Capture the cell that displays the provided text and extract its [x, y] central coordinate. 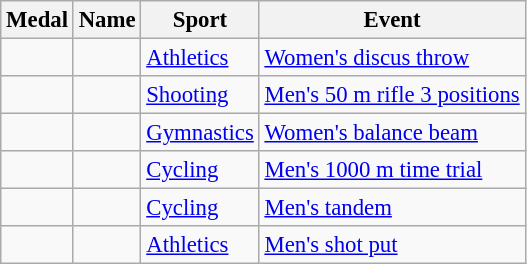
Medal [38, 20]
Name [107, 20]
Shooting [200, 95]
Gymnastics [200, 133]
Women's balance beam [392, 133]
Women's discus throw [392, 58]
Men's 50 m rifle 3 positions [392, 95]
Men's 1000 m time trial [392, 170]
Event [392, 20]
Men's shot put [392, 245]
Men's tandem [392, 208]
Sport [200, 20]
